Detect which cell encompasses the target text, then output its [x, y] center coordinate. 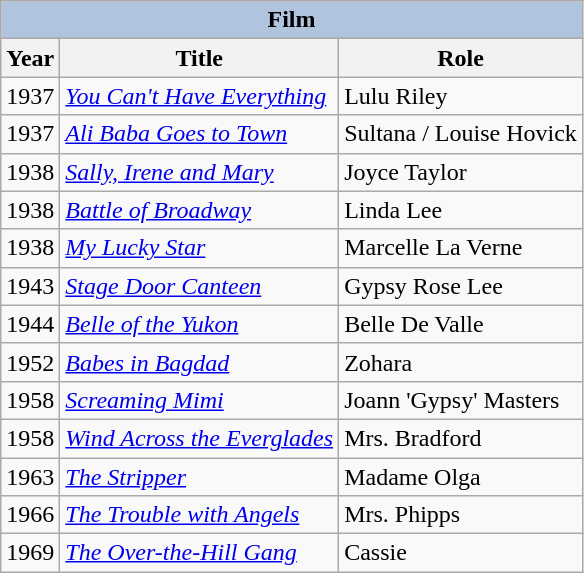
1966 [30, 515]
Battle of Broadway [200, 210]
1963 [30, 477]
Stage Door Canteen [200, 286]
Mrs. Phipps [461, 515]
Madame Olga [461, 477]
Belle De Valle [461, 324]
1943 [30, 286]
Joyce Taylor [461, 172]
Belle of the Yukon [200, 324]
Wind Across the Everglades [200, 438]
Cassie [461, 553]
Title [200, 58]
Marcelle La Verne [461, 248]
My Lucky Star [200, 248]
1969 [30, 553]
1944 [30, 324]
You Can't Have Everything [200, 96]
Sally, Irene and Mary [200, 172]
Joann 'Gypsy' Masters [461, 400]
The Over-the-Hill Gang [200, 553]
Linda Lee [461, 210]
Babes in Bagdad [200, 362]
Role [461, 58]
Ali Baba Goes to Town [200, 134]
Zohara [461, 362]
Lulu Riley [461, 96]
Screaming Mimi [200, 400]
The Stripper [200, 477]
Film [292, 20]
1952 [30, 362]
The Trouble with Angels [200, 515]
Gypsy Rose Lee [461, 286]
Sultana / Louise Hovick [461, 134]
Mrs. Bradford [461, 438]
Year [30, 58]
